Return the (X, Y) coordinate for the center point of the cell that contains the specified text.  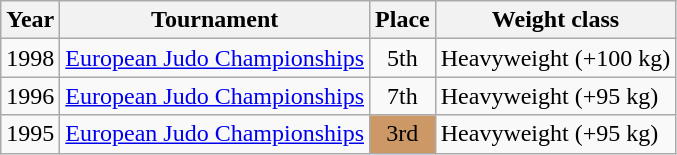
Heavyweight (+100 kg) (556, 58)
Year (30, 20)
3rd (403, 134)
Place (403, 20)
1995 (30, 134)
7th (403, 96)
1998 (30, 58)
Tournament (215, 20)
1996 (30, 96)
Weight class (556, 20)
5th (403, 58)
